From the cell containing the given text, extract its center point as [X, Y] coordinate. 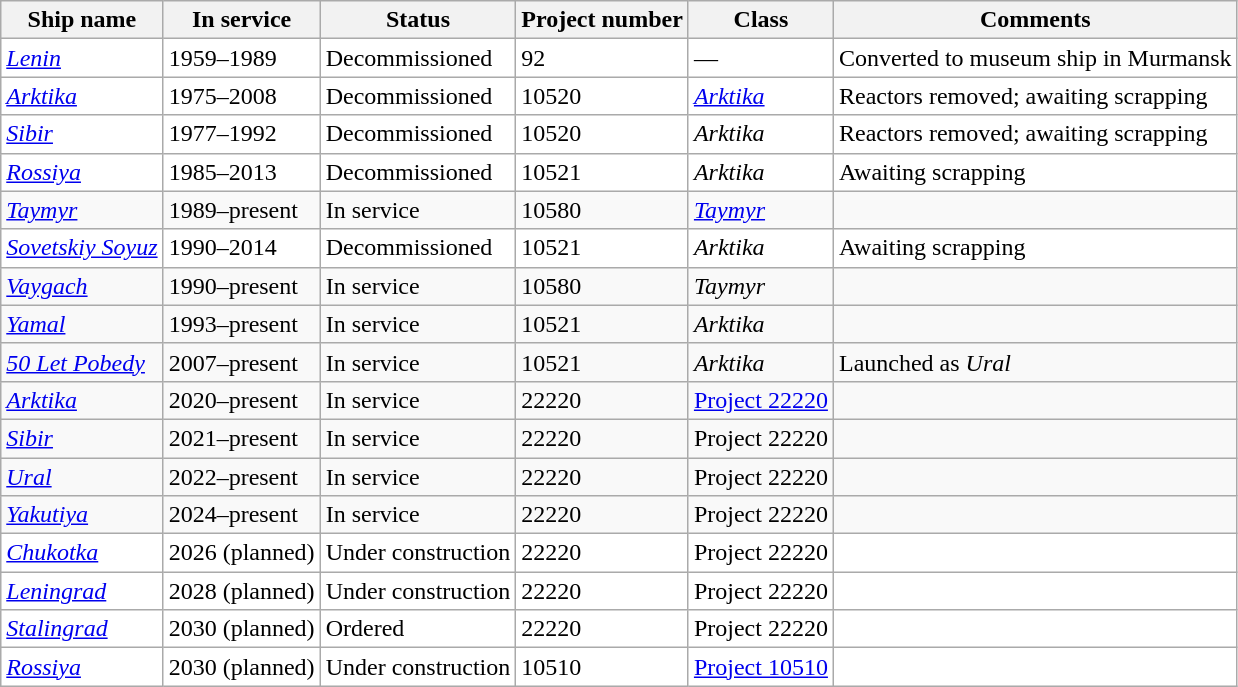
Ship name [82, 20]
Stalingrad [82, 629]
Status [418, 20]
Project 10510 [760, 667]
1990–present [242, 286]
2024–present [242, 515]
Yamal [82, 324]
50 Let Pobedy [82, 362]
Class [760, 20]
2007–present [242, 362]
Chukotka [82, 553]
1989–present [242, 210]
2026 (planned) [242, 553]
Project number [602, 20]
Lenin [82, 58]
2021–present [242, 438]
1975–2008 [242, 96]
2028 (planned) [242, 591]
Leningrad [82, 591]
1990–2014 [242, 248]
Ural [82, 477]
Sovetskiy Soyuz [82, 248]
— [760, 58]
Vaygach [82, 286]
1959–1989 [242, 58]
Comments [1035, 20]
92 [602, 58]
Launched as Ural [1035, 362]
1985–2013 [242, 172]
2022–present [242, 477]
10510 [602, 667]
2020–present [242, 400]
1977–1992 [242, 134]
1993–present [242, 324]
Yakutiya [82, 515]
Ordered [418, 629]
Converted to museum ship in Murmansk [1035, 58]
